Identify which cell holds the provided text, then report its (X, Y) central coordinate. 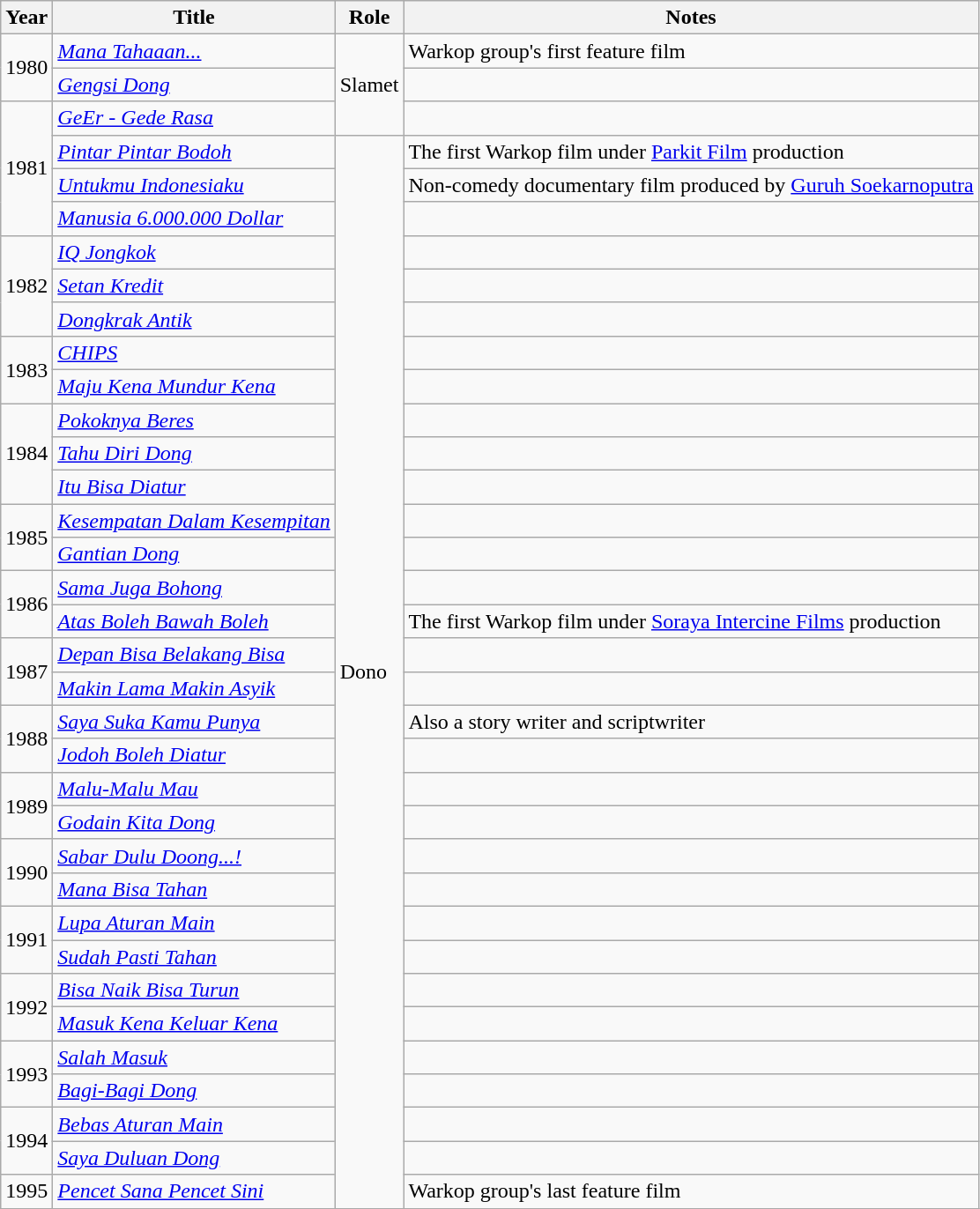
Slamet (369, 85)
Year (26, 18)
Depan Bisa Belakang Bisa (194, 655)
Manusia 6.000.000 Dollar (194, 219)
Atas Boleh Bawah Boleh (194, 621)
1986 (26, 604)
Notes (691, 18)
Warkop group's first feature film (691, 51)
Masuk Kena Keluar Kena (194, 1024)
Dongkrak Antik (194, 319)
Untukmu Indonesiaku (194, 185)
Maju Kena Mundur Kena (194, 386)
1987 (26, 671)
Also a story writer and scriptwriter (691, 722)
1984 (26, 454)
1994 (26, 1141)
Saya Suka Kamu Punya (194, 722)
Bagi-Bagi Dong (194, 1091)
1989 (26, 805)
Malu-Malu Mau (194, 789)
1983 (26, 369)
IQ Jongkok (194, 252)
1995 (26, 1191)
Mana Tahaaan... (194, 51)
1991 (26, 939)
The first Warkop film under Soraya Intercine Films production (691, 621)
1993 (26, 1074)
Lupa Aturan Main (194, 923)
Sama Juga Bohong (194, 588)
1980 (26, 68)
Non-comedy documentary film produced by Guruh Soekarnoputra (691, 185)
Bisa Naik Bisa Turun (194, 990)
Mana Bisa Tahan (194, 889)
Setan Kredit (194, 286)
Dono (369, 671)
1985 (26, 538)
GeEr - Gede Rasa (194, 118)
Pencet Sana Pencet Sini (194, 1191)
1992 (26, 1007)
1981 (26, 168)
Gengsi Dong (194, 85)
The first Warkop film under Parkit Film production (691, 152)
Tahu Diri Dong (194, 454)
Itu Bisa Diatur (194, 487)
Title (194, 18)
Role (369, 18)
Warkop group's last feature film (691, 1191)
Pintar Pintar Bodoh (194, 152)
Godain Kita Dong (194, 822)
CHIPS (194, 352)
Salah Masuk (194, 1057)
Bebas Aturan Main (194, 1124)
Makin Lama Makin Asyik (194, 688)
Jodoh Boleh Diatur (194, 755)
Pokoknya Beres (194, 420)
1990 (26, 872)
Saya Duluan Dong (194, 1158)
Kesempatan Dalam Kesempitan (194, 521)
1988 (26, 738)
Sabar Dulu Doong...! (194, 856)
1982 (26, 286)
Gantian Dong (194, 554)
Sudah Pasti Tahan (194, 956)
